Determine the (X, Y) coordinate at the center of the cell enclosing the given text.  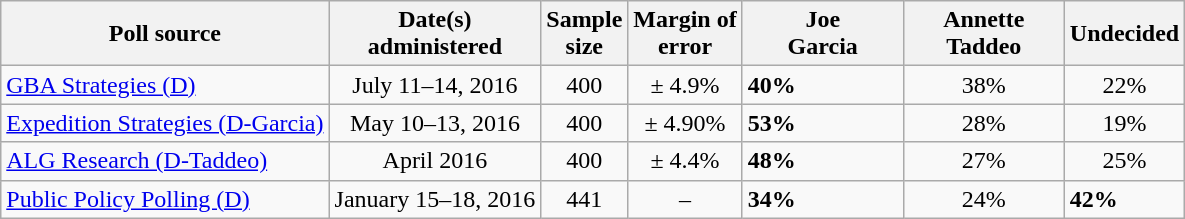
441 (584, 199)
40% (822, 85)
JoeGarcia (822, 34)
Expedition Strategies (D-Garcia) (165, 123)
38% (984, 85)
± 4.4% (685, 161)
± 4.9% (685, 85)
Date(s)administered (435, 34)
34% (822, 199)
May 10–13, 2016 (435, 123)
22% (1124, 85)
48% (822, 161)
19% (1124, 123)
Margin oferror (685, 34)
42% (1124, 199)
24% (984, 199)
53% (822, 123)
27% (984, 161)
± 4.90% (685, 123)
Public Policy Polling (D) (165, 199)
July 11–14, 2016 (435, 85)
Poll source (165, 34)
– (685, 199)
April 2016 (435, 161)
28% (984, 123)
Samplesize (584, 34)
ALG Research (D-Taddeo) (165, 161)
25% (1124, 161)
Undecided (1124, 34)
AnnetteTaddeo (984, 34)
GBA Strategies (D) (165, 85)
January 15–18, 2016 (435, 199)
